For the text-containing cell, return its midpoint in (x, y) coordinate format. 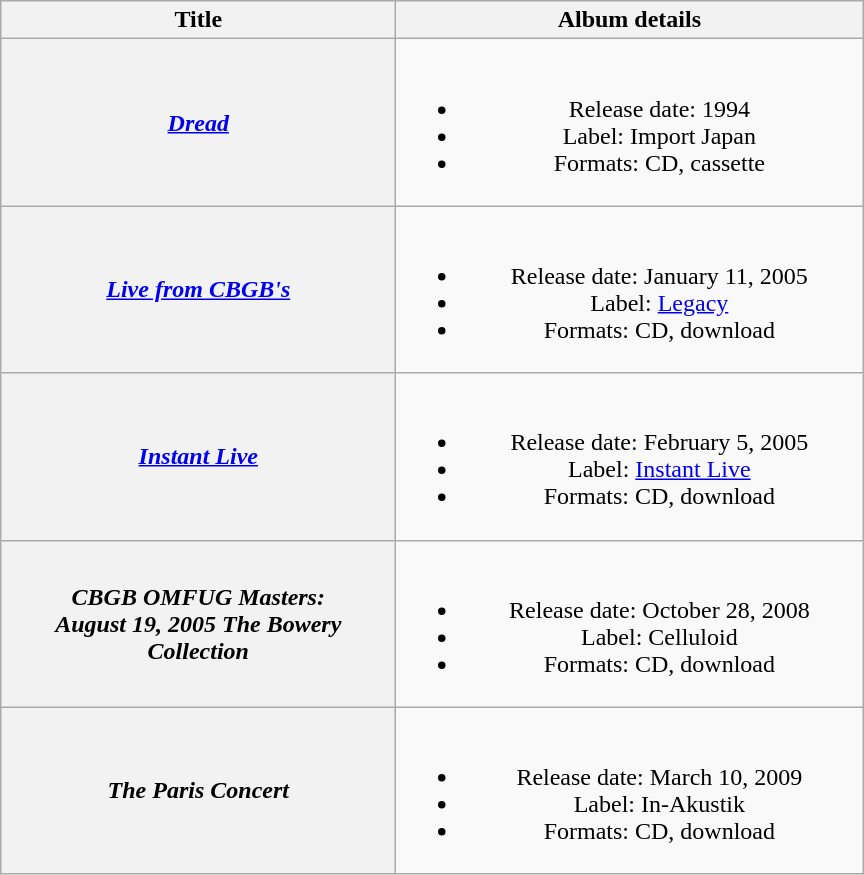
Album details (630, 20)
Release date: February 5, 2005Label: Instant LiveFormats: CD, download (630, 456)
Dread (198, 122)
Release date: 1994Label: Import JapanFormats: CD, cassette (630, 122)
Title (198, 20)
Release date: March 10, 2009Label: In-AkustikFormats: CD, download (630, 790)
CBGB OMFUG Masters:August 19, 2005 The Bowery Collection (198, 624)
Live from CBGB's (198, 290)
Instant Live (198, 456)
The Paris Concert (198, 790)
Release date: October 28, 2008Label: CelluloidFormats: CD, download (630, 624)
Release date: January 11, 2005Label: LegacyFormats: CD, download (630, 290)
